From the cell containing the given text, extract its center point as (X, Y) coordinate. 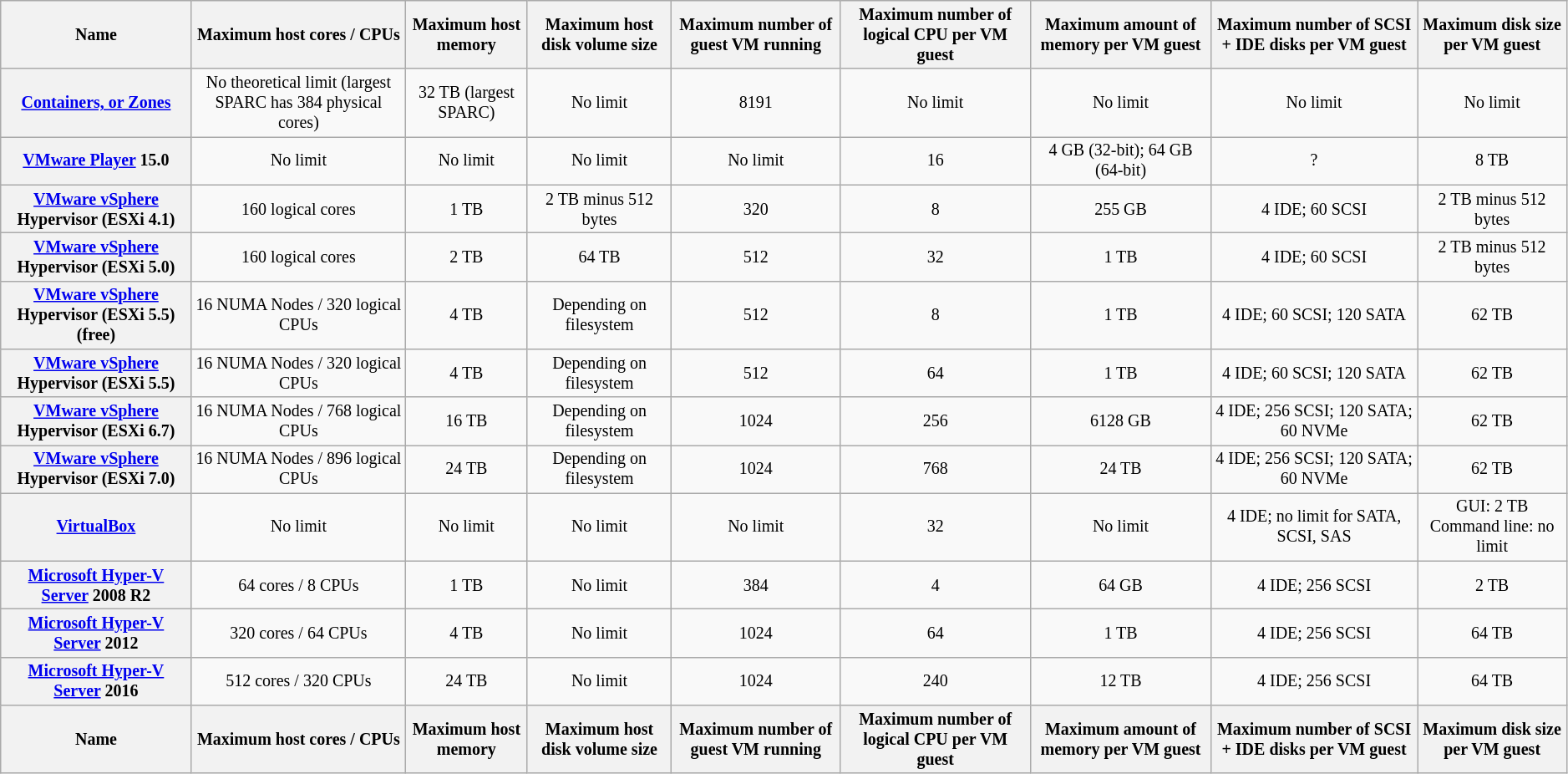
256 (936, 421)
VMware vSphere Hypervisor (ESXi 5.0) (96, 257)
64 cores / 8 CPUs (298, 585)
4 IDE; no limit for SATA, SCSI, SAS (1314, 527)
384 (756, 585)
6128 GB (1121, 421)
320 (756, 209)
Containers, or Zones (96, 104)
12 TB (1121, 682)
16 (936, 160)
VirtualBox (96, 527)
16 TB (466, 421)
Microsoft Hyper-V Server 2012 (96, 634)
VMware vSphere Hypervisor (ESXi 6.7) (96, 421)
32 TB (largest SPARC) (466, 104)
VMware vSphere Hypervisor (ESXi 5.5) (free) (96, 314)
64 GB (1121, 585)
16 NUMA Nodes / 896 logical CPUs (298, 470)
Microsoft Hyper-V Server 2016 (96, 682)
512 cores / 320 CPUs (298, 682)
8191 (756, 104)
8 TB (1492, 160)
16 NUMA Nodes / 768 logical CPUs (298, 421)
VMware Player 15.0 (96, 160)
VMware vSphere Hypervisor (ESXi 5.5) (96, 373)
4 GB (32-bit); 64 GB (64-bit) (1121, 160)
4 (936, 585)
255 GB (1121, 209)
Microsoft Hyper-V Server 2008 R2 (96, 585)
768 (936, 470)
240 (936, 682)
? (1314, 160)
VMware vSphere Hypervisor (ESXi 7.0) (96, 470)
No theoretical limit (largest SPARC has 384 physical cores) (298, 104)
VMware vSphere Hypervisor (ESXi 4.1) (96, 209)
320 cores / 64 CPUs (298, 634)
GUI: 2 TBCommand line: no limit (1492, 527)
